Extract the (x, y) coordinate from the center of the cell holding the provided text.  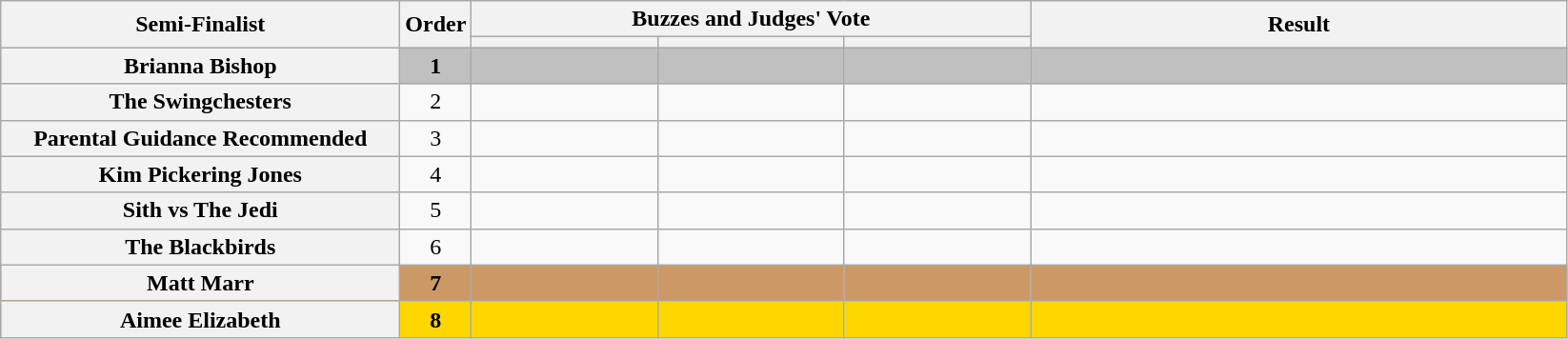
1 (436, 66)
Buzzes and Judges' Vote (751, 19)
6 (436, 247)
Aimee Elizabeth (200, 319)
Order (436, 25)
4 (436, 174)
Brianna Bishop (200, 66)
The Swingchesters (200, 102)
The Blackbirds (200, 247)
2 (436, 102)
Semi-Finalist (200, 25)
3 (436, 138)
Result (1299, 25)
5 (436, 210)
Matt Marr (200, 283)
Sith vs The Jedi (200, 210)
7 (436, 283)
Kim Pickering Jones (200, 174)
Parental Guidance Recommended (200, 138)
8 (436, 319)
